From the cell containing the given text, extract its center point as (X, Y) coordinate. 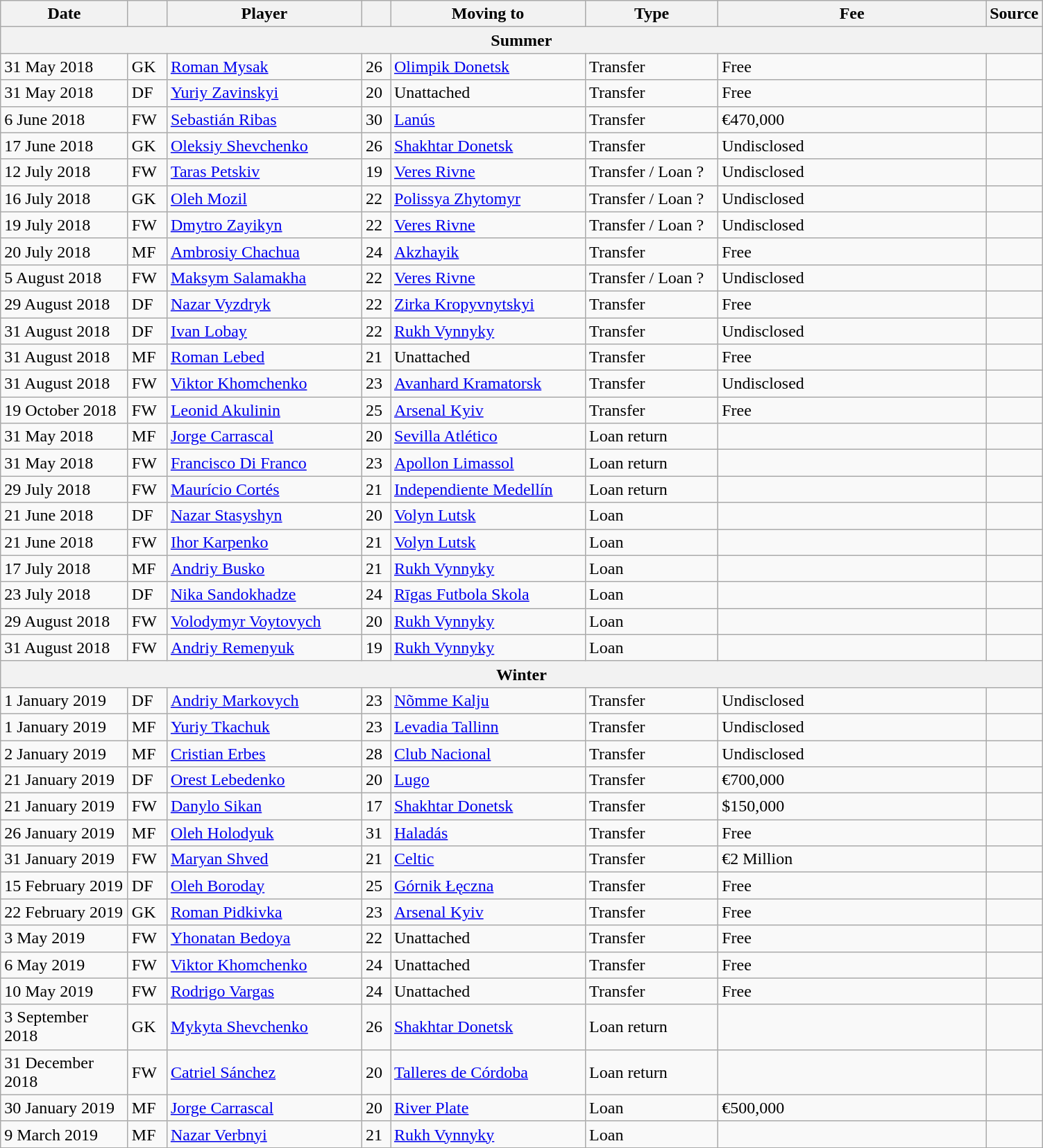
Rodrigo Vargas (264, 991)
Player (264, 14)
Andriy Busko (264, 568)
Moving to (487, 14)
Ambrosiy Chachua (264, 251)
Nazar Verbnyi (264, 1134)
17 June 2018 (65, 146)
Avanhard Kramatorsk (487, 384)
23 July 2018 (65, 595)
Oleksiy Shevchenko (264, 146)
Górnik Łęczna (487, 886)
Date (65, 14)
Nazar Stasyshyn (264, 516)
Cristian Erbes (264, 753)
17 (376, 807)
Mykyta Shevchenko (264, 1027)
Lugo (487, 780)
Oleh Holodyuk (264, 833)
Levadia Tallinn (487, 727)
6 June 2018 (65, 119)
Yuriy Tkachuk (264, 727)
Volodymyr Voytovych (264, 621)
Olimpik Donetsk (487, 67)
15 February 2019 (65, 886)
Maurício Cortés (264, 489)
Leonid Akulinin (264, 410)
31 (376, 833)
Oleh Mozil (264, 199)
19 July 2018 (65, 225)
Nõmme Kalju (487, 700)
Ivan Lobay (264, 331)
Club Nacional (487, 753)
Talleres de Córdoba (487, 1072)
Independiente Medellín (487, 489)
Maksym Salamakha (264, 278)
€500,000 (852, 1108)
Polissya Zhytomyr (487, 199)
16 July 2018 (65, 199)
10 May 2019 (65, 991)
Lanús (487, 119)
5 August 2018 (65, 278)
Sevilla Atlético (487, 437)
17 July 2018 (65, 568)
Yhonatan Bedoya (264, 938)
2 January 2019 (65, 753)
29 July 2018 (65, 489)
Taras Petskiv (264, 172)
€2 Million (852, 859)
3 May 2019 (65, 938)
31 January 2019 (65, 859)
Roman Mysak (264, 67)
20 July 2018 (65, 251)
€470,000 (852, 119)
Sebastián Ribas (264, 119)
Roman Pidkivka (264, 912)
31 December 2018 (65, 1072)
3 September 2018 (65, 1027)
Nazar Vyzdryk (264, 304)
Source (1015, 14)
Apollon Limassol (487, 463)
Maryan Shved (264, 859)
Dmytro Zayikyn (264, 225)
19 October 2018 (65, 410)
9 March 2019 (65, 1134)
Fee (852, 14)
6 May 2019 (65, 965)
Francisco Di Franco (264, 463)
Haladás (487, 833)
30 (376, 119)
Summer (522, 40)
Yuriy Zavinskyi (264, 93)
Winter (522, 674)
28 (376, 753)
22 February 2019 (65, 912)
Akzhayik (487, 251)
Rīgas Futbola Skola (487, 595)
Nika Sandokhadze (264, 595)
12 July 2018 (65, 172)
Orest Lebedenko (264, 780)
Andriy Remenyuk (264, 648)
Roman Lebed (264, 357)
Type (652, 14)
€700,000 (852, 780)
Ihor Karpenko (264, 542)
Andriy Markovych (264, 700)
River Plate (487, 1108)
Oleh Boroday (264, 886)
Zirka Kropyvnytskyi (487, 304)
$150,000 (852, 807)
30 January 2019 (65, 1108)
Danylo Sikan (264, 807)
Catriel Sánchez (264, 1072)
26 January 2019 (65, 833)
Celtic (487, 859)
